Output the (X, Y) coordinate of the center of the cell containing the given text.  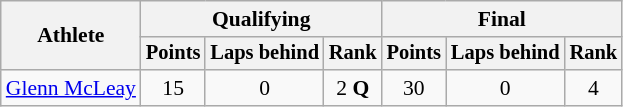
2 Q (353, 88)
Glenn McLeay (71, 88)
15 (173, 88)
Athlete (71, 36)
Qualifying (262, 19)
30 (414, 88)
4 (594, 88)
Final (502, 19)
